Identify which cell holds the provided text, then report its [X, Y] central coordinate. 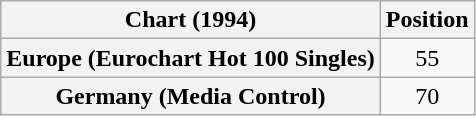
Europe (Eurochart Hot 100 Singles) [191, 58]
55 [427, 58]
Germany (Media Control) [191, 96]
Position [427, 20]
70 [427, 96]
Chart (1994) [191, 20]
